Scan for the cell matching the given text and deliver its [X, Y] coordinate at center. 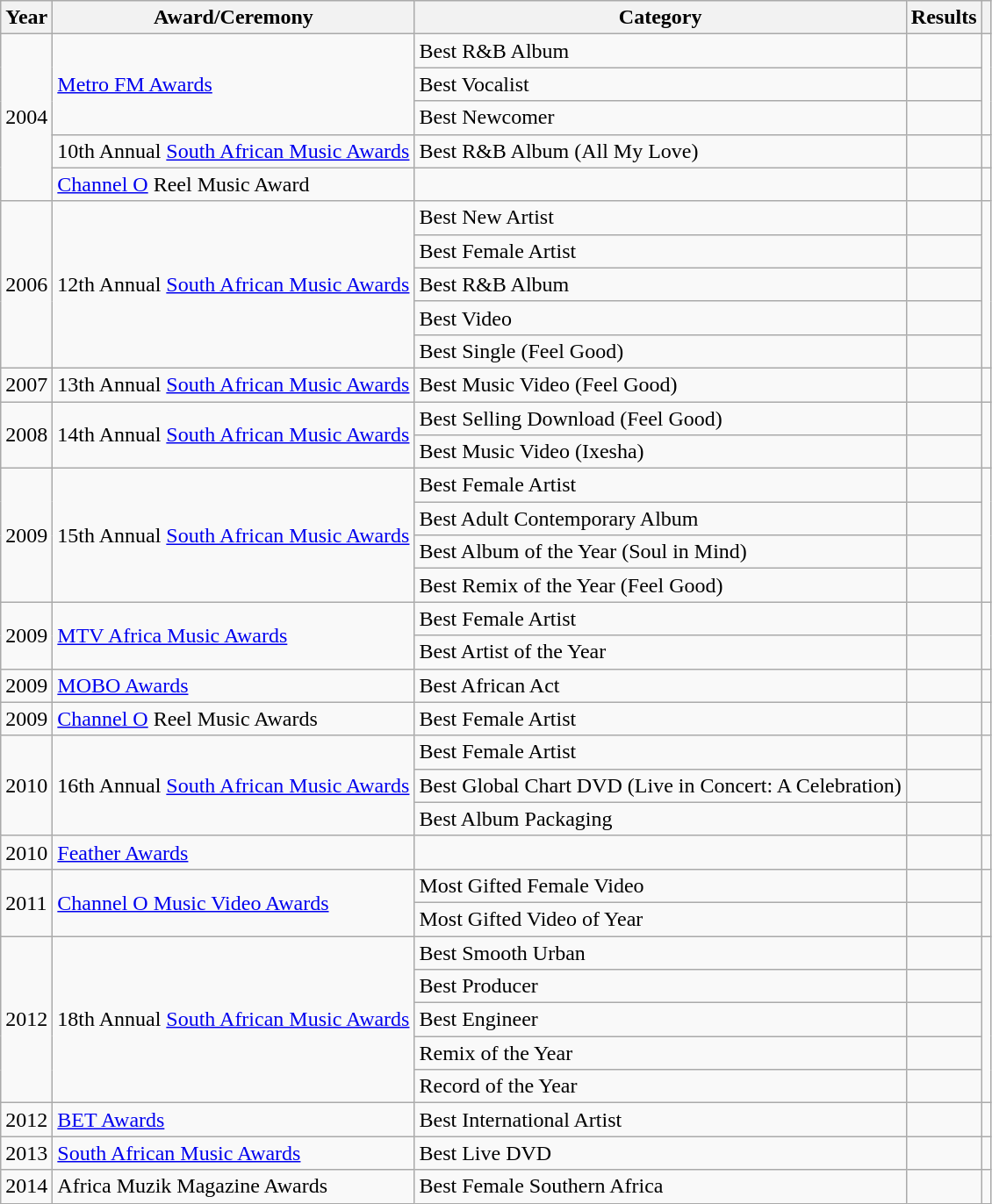
MOBO Awards [234, 685]
Best Live DVD [660, 1153]
Best Single (Feel Good) [660, 351]
Best R&B Album (All My Love) [660, 151]
Best Producer [660, 986]
Best Vocalist [660, 84]
13th Annual South African Music Awards [234, 384]
2014 [26, 1186]
14th Annual South African Music Awards [234, 435]
Best Adult Contemporary Album [660, 519]
Category [660, 18]
Award/Ceremony [234, 18]
Results [944, 18]
2011 [26, 902]
Best New Artist [660, 218]
Record of the Year [660, 1086]
Best Remix of the Year (Feel Good) [660, 585]
10th Annual South African Music Awards [234, 151]
Most Gifted Video of Year [660, 919]
2007 [26, 384]
12th Annual South African Music Awards [234, 284]
2008 [26, 435]
BET Awards [234, 1120]
Best Music Video (Feel Good) [660, 384]
Best Smooth Urban [660, 952]
Feather Awards [234, 852]
2004 [26, 118]
Channel O Reel Music Award [234, 184]
Africa Muzik Magazine Awards [234, 1186]
Best Artist of the Year [660, 652]
Best Female Southern Africa [660, 1186]
Best Video [660, 318]
Best Newcomer [660, 118]
Best Engineer [660, 1020]
Best Album of the Year (Soul in Mind) [660, 552]
15th Annual South African Music Awards [234, 535]
Year [26, 18]
Best Global Chart DVD (Live in Concert: A Celebration) [660, 785]
18th Annual South African Music Awards [234, 1019]
Best Album Packaging [660, 819]
South African Music Awards [234, 1153]
Metro FM Awards [234, 84]
Most Gifted Female Video [660, 885]
Best Selling Download (Feel Good) [660, 419]
Channel O Reel Music Awards [234, 719]
Channel O Music Video Awards [234, 902]
2006 [26, 284]
Remix of the Year [660, 1053]
2013 [26, 1153]
MTV Africa Music Awards [234, 635]
Best African Act [660, 685]
Best International Artist [660, 1120]
Best Music Video (Ixesha) [660, 452]
16th Annual South African Music Awards [234, 785]
